Determine the [x, y] coordinate at the center of the cell enclosing the given text.  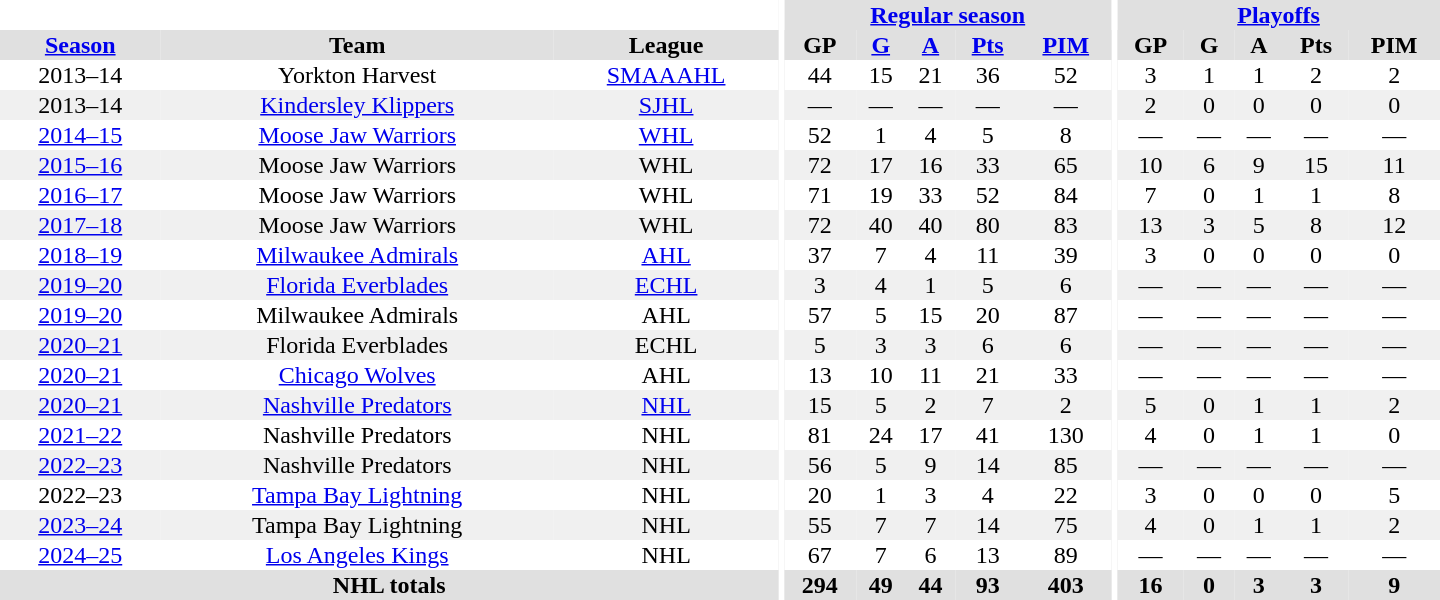
55 [820, 525]
71 [820, 195]
2014–15 [80, 135]
SJHL [666, 105]
Yorkton Harvest [356, 75]
83 [1066, 225]
SMAAAHL [666, 75]
2016–17 [80, 195]
Chicago Wolves [356, 375]
Los Angeles Kings [356, 555]
Kindersley Klippers [356, 105]
130 [1066, 435]
36 [988, 75]
Regular season [948, 15]
403 [1066, 585]
85 [1066, 465]
2024–25 [80, 555]
67 [820, 555]
2021–22 [80, 435]
57 [820, 315]
2015–16 [80, 165]
Team [356, 45]
65 [1066, 165]
2017–18 [80, 225]
75 [1066, 525]
49 [881, 585]
81 [820, 435]
24 [881, 435]
37 [820, 255]
NHL totals [389, 585]
89 [1066, 555]
Playoffs [1278, 15]
Season [80, 45]
22 [1066, 495]
93 [988, 585]
41 [988, 435]
19 [881, 195]
294 [820, 585]
80 [988, 225]
84 [1066, 195]
2018–19 [80, 255]
87 [1066, 315]
56 [820, 465]
2023–24 [80, 525]
12 [1394, 225]
League [666, 45]
39 [1066, 255]
